From the cell containing the given text, extract its center point as (X, Y) coordinate. 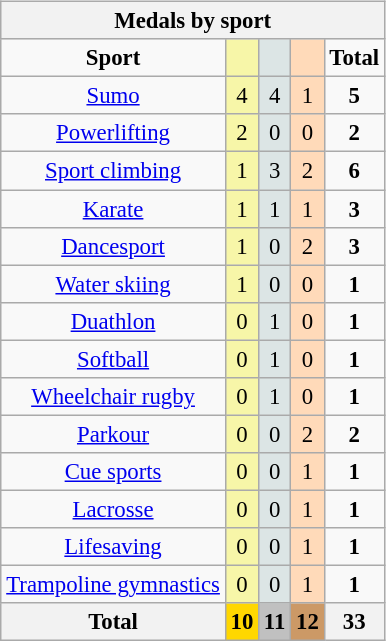
Duathlon (113, 321)
Powerlifting (113, 133)
Dancesport (113, 246)
6 (354, 171)
Water skiing (113, 284)
10 (242, 622)
Sport climbing (113, 171)
Softball (113, 359)
Wheelchair rugby (113, 396)
Parkour (113, 434)
Sport (113, 58)
11 (275, 622)
Medals by sport (193, 21)
Cue sports (113, 472)
33 (354, 622)
Sumo (113, 96)
Trampoline gymnastics (113, 584)
12 (308, 622)
Karate (113, 209)
Lacrosse (113, 509)
5 (354, 96)
Lifesaving (113, 547)
